Find where the given text appears and provide that cell's center as (x, y) coordinate. 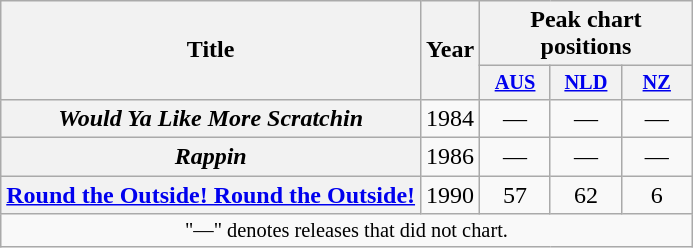
1986 (450, 157)
NZ (656, 83)
1984 (450, 118)
AUS (516, 83)
57 (516, 195)
"—" denotes releases that did not chart. (346, 231)
62 (586, 195)
Title (211, 50)
Round the Outside! Round the Outside! (211, 195)
NLD (586, 83)
Year (450, 50)
Rappin (211, 157)
6 (656, 195)
1990 (450, 195)
Would Ya Like More Scratchin (211, 118)
Peak chart positions (586, 34)
